Locate the cell with the specified text and output its (x, y) center coordinate. 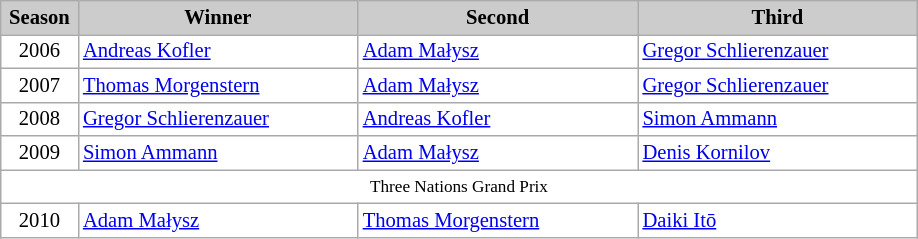
Daiki Itō (778, 220)
Season (40, 17)
Denis Kornilov (778, 153)
2006 (40, 51)
2008 (40, 119)
Three Nations Grand Prix (459, 186)
2009 (40, 153)
2010 (40, 220)
Third (778, 17)
Second (498, 17)
Winner (218, 17)
2007 (40, 85)
